For the text-containing cell, return its midpoint in (X, Y) coordinate format. 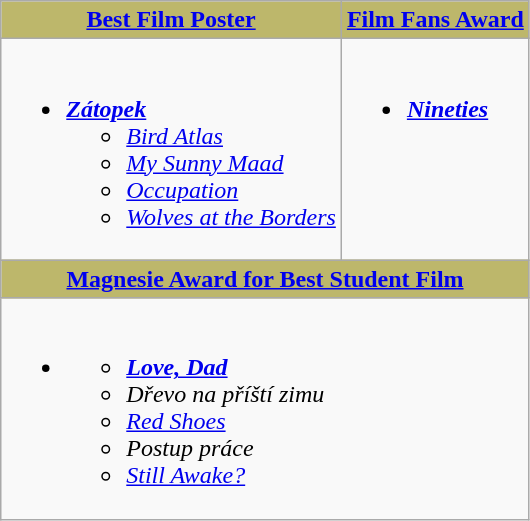
Film Fans Award (435, 20)
ZátopekBird AtlasMy Sunny MaadOccupationWolves at the Borders (172, 150)
Best Film Poster (172, 20)
Love, DadDřevo na příští zimuRed ShoesPostup práce Still Awake? (266, 408)
Magnesie Award for Best Student Film (266, 279)
Nineties (435, 150)
